Search for the cell housing the specified text and yield its [x, y] center coordinate. 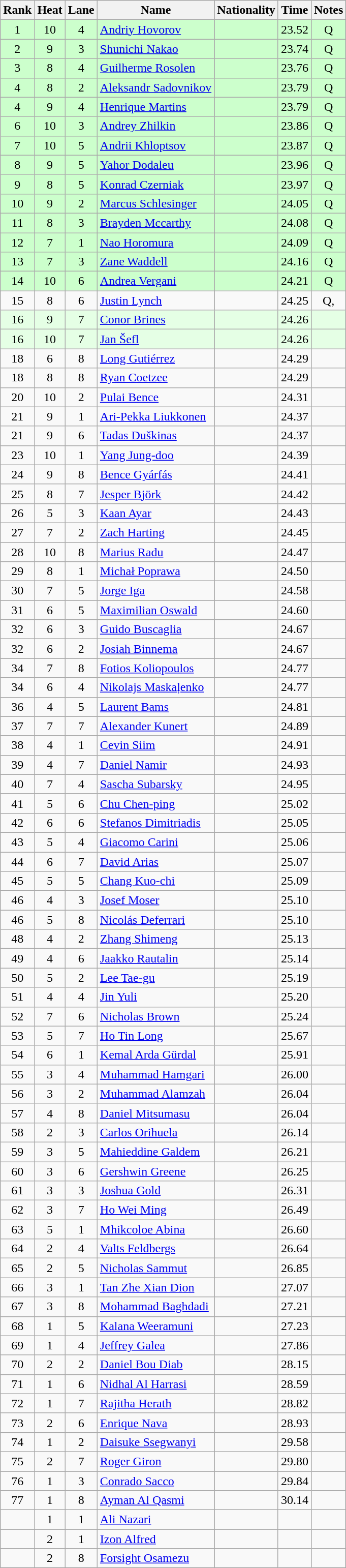
Fotios Koliopoulos [155, 668]
Lane [81, 10]
Aleksandr Sadovnikov [155, 87]
Mohammad Baghdadi [155, 1307]
28.93 [295, 1423]
Nicolás Deferrari [155, 920]
26.14 [295, 1132]
Izon Alfred [155, 1539]
44 [17, 862]
38 [17, 745]
25.20 [295, 997]
27.23 [295, 1326]
55 [17, 1074]
David Arias [155, 862]
23 [17, 455]
67 [17, 1307]
43 [17, 842]
76 [17, 1481]
26.21 [295, 1152]
64 [17, 1249]
24.81 [295, 707]
23.96 [295, 165]
Nao Horomura [155, 243]
Jaakko Rautalin [155, 958]
24.08 [295, 223]
12 [17, 243]
23.87 [295, 145]
Lee Tae-gu [155, 978]
26.31 [295, 1191]
24.50 [295, 571]
74 [17, 1442]
Jan Šefl [155, 339]
Rajitha Herath [155, 1403]
Rank [17, 10]
Andrey Zhilkin [155, 126]
62 [17, 1210]
Ho Tin Long [155, 1036]
Q, [328, 300]
24.31 [295, 397]
Maximilian Oswald [155, 610]
Nicholas Sammut [155, 1268]
Ryan Coetzee [155, 378]
Marcus Schlesinger [155, 203]
Kaan Ayar [155, 513]
25.02 [295, 803]
24 [17, 474]
75 [17, 1461]
Yahor Dodaleu [155, 165]
24.89 [295, 726]
Nikolajs Maskaļenko [155, 687]
24.47 [295, 552]
Nidhal Al Harrasi [155, 1384]
Stefanos Dimitriadis [155, 823]
70 [17, 1365]
Guido Buscaglia [155, 629]
24.60 [295, 610]
Ari-Pekka Liukkonen [155, 416]
28.59 [295, 1384]
24.58 [295, 591]
25 [17, 494]
25.13 [295, 939]
Andrea Vergani [155, 281]
15 [17, 300]
54 [17, 1055]
Jin Yuli [155, 997]
24.21 [295, 281]
24.43 [295, 513]
27.07 [295, 1287]
42 [17, 823]
Forsight Osamezu [155, 1558]
Andriy Hovorov [155, 29]
Laurent Bams [155, 707]
Enrique Nava [155, 1423]
25.91 [295, 1055]
Nationality [246, 10]
39 [17, 765]
25.14 [295, 958]
66 [17, 1287]
23.74 [295, 49]
Josiah Binnema [155, 649]
30 [17, 591]
Roger Giron [155, 1461]
Ali Nazari [155, 1520]
24.95 [295, 784]
Chang Kuo-chi [155, 881]
56 [17, 1094]
23.76 [295, 68]
25.07 [295, 862]
Alexander Kunert [155, 726]
24.93 [295, 765]
13 [17, 262]
29.58 [295, 1442]
24.91 [295, 745]
59 [17, 1152]
29 [17, 571]
Marius Radu [155, 552]
24.39 [295, 455]
23.97 [295, 184]
Muhammad Alamzah [155, 1094]
25.09 [295, 881]
50 [17, 978]
Valts Feldbergs [155, 1249]
Cevin Siim [155, 745]
29.80 [295, 1461]
Yang Jung-doo [155, 455]
Muhammad Hamgari [155, 1074]
40 [17, 784]
65 [17, 1268]
26 [17, 513]
Mahieddine Galdem [155, 1152]
24.45 [295, 532]
61 [17, 1191]
Conor Brines [155, 320]
58 [17, 1132]
Zach Harting [155, 532]
27.21 [295, 1307]
11 [17, 223]
26.60 [295, 1229]
Time [295, 10]
52 [17, 1016]
36 [17, 707]
Daniel Namir [155, 765]
73 [17, 1423]
29.84 [295, 1481]
41 [17, 803]
Brayden Mccarthy [155, 223]
Daniel Mitsumasu [155, 1113]
Justin Lynch [155, 300]
25.06 [295, 842]
31 [17, 610]
37 [17, 726]
25.24 [295, 1016]
Michał Poprawa [155, 571]
Josef Moser [155, 900]
Heat [50, 10]
Jorge Iga [155, 591]
Name [155, 10]
26.00 [295, 1074]
Daniel Bou Diab [155, 1365]
25.67 [295, 1036]
Giacomo Carini [155, 842]
71 [17, 1384]
28.15 [295, 1365]
Sascha Subarsky [155, 784]
Henrique Martins [155, 107]
28.82 [295, 1403]
60 [17, 1171]
77 [17, 1500]
68 [17, 1326]
72 [17, 1403]
24.09 [295, 243]
Tan Zhe Xian Dion [155, 1287]
Carlos Orihuela [155, 1132]
Zane Waddell [155, 262]
Ayman Al Qasmi [155, 1500]
Zhang Shimeng [155, 939]
51 [17, 997]
24.25 [295, 300]
69 [17, 1345]
28 [17, 552]
Tadas Duškinas [155, 436]
24.16 [295, 262]
Pulai Bence [155, 397]
45 [17, 881]
26.64 [295, 1249]
Conrado Sacco [155, 1481]
24.42 [295, 494]
Long Gutiérrez [155, 358]
Kalana Weeramuni [155, 1326]
24.05 [295, 203]
27 [17, 532]
27.86 [295, 1345]
23.52 [295, 29]
25.05 [295, 823]
Joshua Gold [155, 1191]
Bence Gyárfás [155, 474]
Gershwin Greene [155, 1171]
Konrad Czerniak [155, 184]
57 [17, 1113]
26.49 [295, 1210]
26.25 [295, 1171]
Guilherme Rosolen [155, 68]
Kemal Arda Gürdal [155, 1055]
Andrii Khloptsov [155, 145]
Jesper Björk [155, 494]
Shunichi Nakao [155, 49]
25.19 [295, 978]
Chu Chen-ping [155, 803]
20 [17, 397]
Notes [328, 10]
63 [17, 1229]
14 [17, 281]
Daisuke Ssegwanyi [155, 1442]
Jeffrey Galea [155, 1345]
Nicholas Brown [155, 1016]
49 [17, 958]
24.41 [295, 474]
Mhikcoloe Abina [155, 1229]
53 [17, 1036]
23.86 [295, 126]
30.14 [295, 1500]
48 [17, 939]
26.85 [295, 1268]
Ho Wei Ming [155, 1210]
